Output the [X, Y] coordinate of the center of the cell containing the given text.  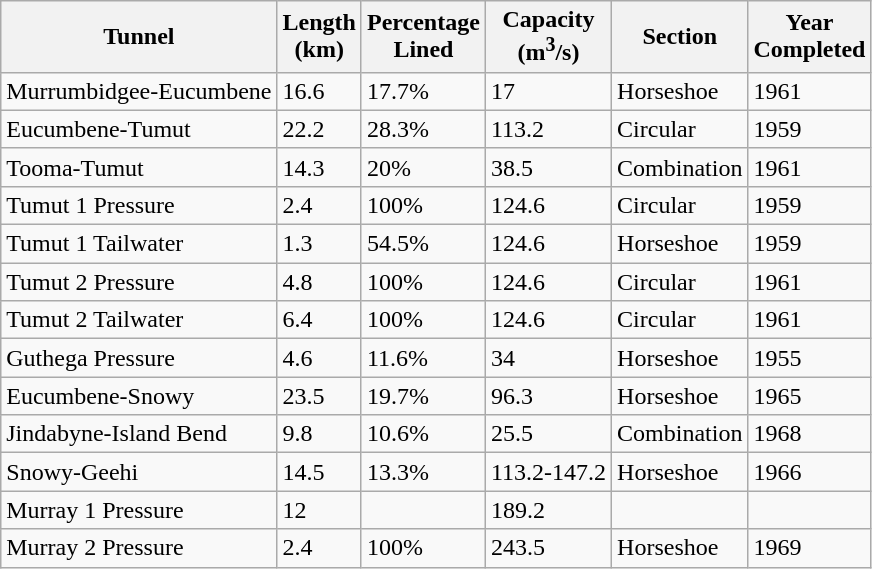
28.3% [423, 129]
Tumut 2 Tailwater [139, 320]
17 [548, 91]
12 [319, 510]
Guthega Pressure [139, 358]
YearCompleted [810, 37]
34 [548, 358]
10.6% [423, 434]
14.3 [319, 167]
19.7% [423, 396]
54.5% [423, 244]
1969 [810, 548]
113.2-147.2 [548, 472]
243.5 [548, 548]
Snowy-Geehi [139, 472]
17.7% [423, 91]
Capacity(m3/s) [548, 37]
25.5 [548, 434]
189.2 [548, 510]
22.2 [319, 129]
Length(km) [319, 37]
Murray 1 Pressure [139, 510]
4.8 [319, 282]
Tunnel [139, 37]
38.5 [548, 167]
113.2 [548, 129]
13.3% [423, 472]
1955 [810, 358]
6.4 [319, 320]
1965 [810, 396]
20% [423, 167]
1968 [810, 434]
Eucumbene-Tumut [139, 129]
Murray 2 Pressure [139, 548]
4.6 [319, 358]
Tumut 1 Pressure [139, 205]
11.6% [423, 358]
Jindabyne-Island Bend [139, 434]
16.6 [319, 91]
Tumut 2 Pressure [139, 282]
1.3 [319, 244]
Tumut 1 Tailwater [139, 244]
PercentageLined [423, 37]
23.5 [319, 396]
1966 [810, 472]
Section [680, 37]
9.8 [319, 434]
96.3 [548, 396]
Tooma-Tumut [139, 167]
Murrumbidgee-Eucumbene [139, 91]
Eucumbene-Snowy [139, 396]
14.5 [319, 472]
